Pinpoint the cell where the given text exists, returning its [x, y] midpoint coordinate. 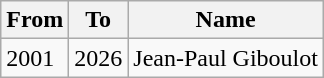
Jean-Paul Giboulot [226, 58]
Name [226, 20]
2001 [35, 58]
From [35, 20]
To [98, 20]
2026 [98, 58]
